Return (x, y) of the center of cell containing provided text 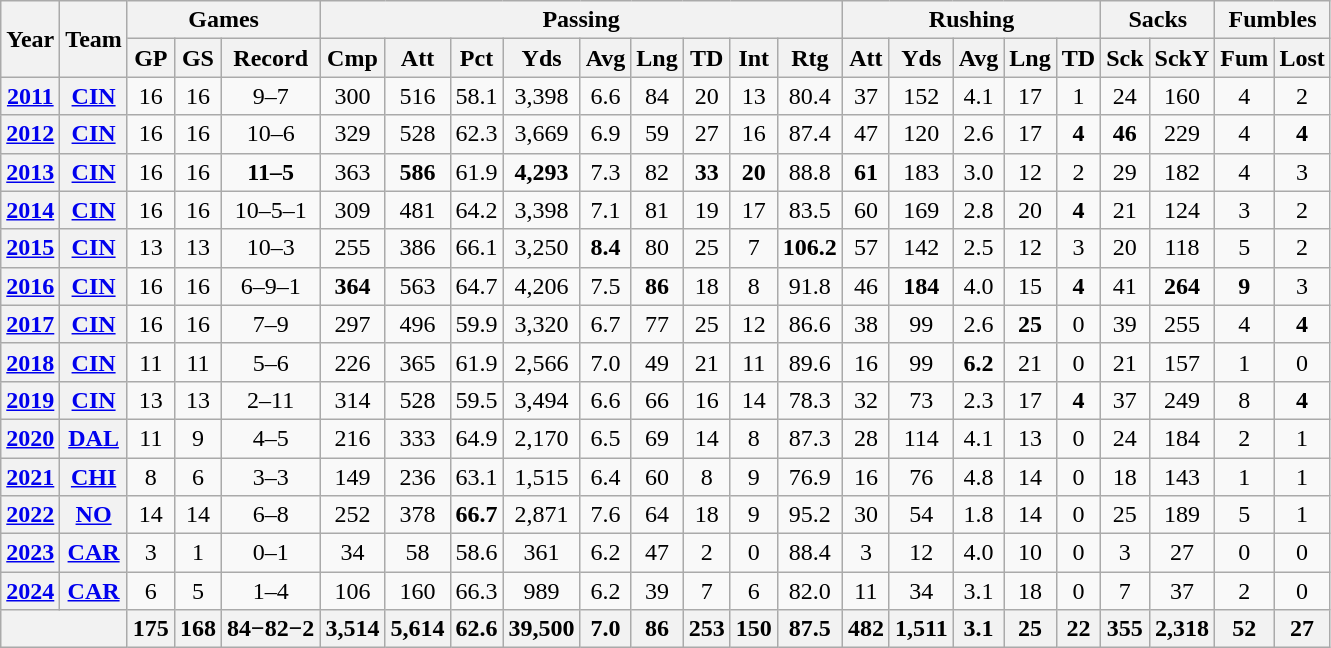
10–3 (270, 248)
3,514 (352, 629)
124 (1182, 210)
73 (921, 400)
6–8 (270, 515)
82.0 (810, 591)
GP (150, 58)
59.5 (476, 400)
2023 (30, 553)
6.7 (606, 324)
49 (657, 362)
SckY (1182, 58)
309 (352, 210)
1.8 (978, 515)
11–5 (270, 172)
989 (542, 591)
10–5–1 (270, 210)
2018 (30, 362)
9–7 (270, 96)
82 (657, 172)
106 (352, 591)
149 (352, 477)
66 (657, 400)
183 (921, 172)
2012 (30, 134)
77 (657, 324)
86.6 (810, 324)
Fumbles (1272, 20)
3,320 (542, 324)
586 (418, 172)
152 (921, 96)
NO (94, 515)
361 (542, 553)
169 (921, 210)
2,318 (1182, 629)
3,250 (542, 248)
378 (418, 515)
189 (1182, 515)
2016 (30, 286)
329 (352, 134)
216 (352, 438)
8.4 (606, 248)
54 (921, 515)
481 (418, 210)
2011 (30, 96)
58 (418, 553)
333 (418, 438)
6–9–1 (270, 286)
229 (1182, 134)
2015 (30, 248)
64.2 (476, 210)
2024 (30, 591)
363 (352, 172)
64 (657, 515)
57 (866, 248)
365 (418, 362)
5,614 (418, 629)
2.5 (978, 248)
150 (754, 629)
563 (418, 286)
Games (224, 20)
2017 (30, 324)
30 (866, 515)
182 (1182, 172)
2.3 (978, 400)
118 (1182, 248)
Passing (581, 20)
80 (657, 248)
88.8 (810, 172)
76.9 (810, 477)
249 (1182, 400)
Sck (1125, 58)
157 (1182, 362)
2019 (30, 400)
83.5 (810, 210)
39,500 (542, 629)
143 (1182, 477)
33 (706, 172)
59.9 (476, 324)
355 (1125, 629)
4.8 (978, 477)
2,566 (542, 362)
52 (1244, 629)
7.6 (606, 515)
364 (352, 286)
297 (352, 324)
2,170 (542, 438)
62.3 (476, 134)
7.3 (606, 172)
Year (30, 39)
Rushing (971, 20)
1,511 (921, 629)
3.0 (978, 172)
252 (352, 515)
76 (921, 477)
2020 (30, 438)
168 (198, 629)
226 (352, 362)
84 (657, 96)
84−82−2 (270, 629)
10–6 (270, 134)
63.1 (476, 477)
236 (418, 477)
58.6 (476, 553)
28 (866, 438)
91.8 (810, 286)
3–3 (270, 477)
41 (1125, 286)
Cmp (352, 58)
32 (866, 400)
80.4 (810, 96)
2014 (30, 210)
88.4 (810, 553)
4,206 (542, 286)
106.2 (810, 248)
2,871 (542, 515)
120 (921, 134)
87.3 (810, 438)
7.1 (606, 210)
4–5 (270, 438)
253 (706, 629)
386 (418, 248)
10 (1030, 553)
66.7 (476, 515)
CHI (94, 477)
0–1 (270, 553)
2021 (30, 477)
7.5 (606, 286)
516 (418, 96)
62.6 (476, 629)
114 (921, 438)
64.9 (476, 438)
Fum (1244, 58)
1–4 (270, 591)
58.1 (476, 96)
Rtg (810, 58)
5–6 (270, 362)
175 (150, 629)
264 (1182, 286)
2–11 (270, 400)
15 (1030, 286)
69 (657, 438)
95.2 (810, 515)
59 (657, 134)
Sacks (1158, 20)
300 (352, 96)
66.3 (476, 591)
87.4 (810, 134)
3,669 (542, 134)
142 (921, 248)
2013 (30, 172)
64.7 (476, 286)
78.3 (810, 400)
87.5 (810, 629)
61 (866, 172)
Int (754, 58)
482 (866, 629)
Team (94, 39)
496 (418, 324)
6.5 (606, 438)
6.4 (606, 477)
81 (657, 210)
DAL (94, 438)
3,494 (542, 400)
29 (1125, 172)
Lost (1302, 58)
1,515 (542, 477)
Pct (476, 58)
7–9 (270, 324)
Record (270, 58)
2.8 (978, 210)
6.9 (606, 134)
GS (198, 58)
314 (352, 400)
22 (1078, 629)
89.6 (810, 362)
4,293 (542, 172)
66.1 (476, 248)
2022 (30, 515)
19 (706, 210)
38 (866, 324)
